Return [x, y] of the center of cell containing provided text 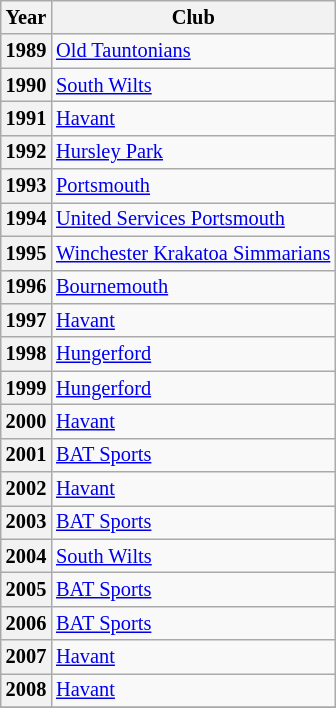
Bournemouth [193, 287]
1992 [26, 152]
1991 [26, 118]
Old Tauntonians [193, 51]
Year [26, 17]
1989 [26, 51]
Hursley Park [193, 152]
1995 [26, 253]
Portsmouth [193, 186]
1994 [26, 219]
2003 [26, 522]
2006 [26, 623]
1998 [26, 354]
1990 [26, 85]
Club [193, 17]
1999 [26, 388]
United Services Portsmouth [193, 219]
2008 [26, 690]
2005 [26, 589]
1997 [26, 320]
2001 [26, 455]
2002 [26, 489]
Winchester Krakatoa Simmarians [193, 253]
1996 [26, 287]
2007 [26, 657]
2000 [26, 421]
2004 [26, 556]
1993 [26, 186]
